Determine the (X, Y) coordinate at the center of the cell enclosing the given text.  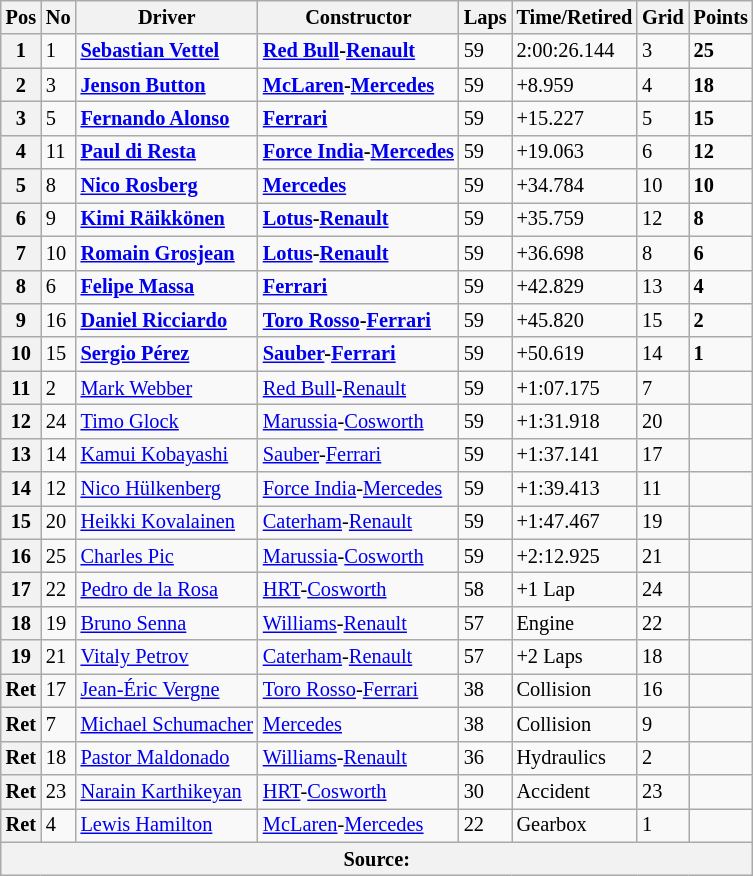
Jenson Button (167, 85)
+15.227 (575, 118)
Accident (575, 791)
+1:39.413 (575, 489)
Sergio Pérez (167, 354)
Charles Pic (167, 556)
Narain Karthikeyan (167, 791)
Heikki Kovalainen (167, 522)
Felipe Massa (167, 287)
No (58, 17)
Engine (575, 623)
Time/Retired (575, 17)
Jean-Éric Vergne (167, 690)
+45.820 (575, 320)
Pos (21, 17)
Michael Schumacher (167, 724)
+50.619 (575, 354)
Hydraulics (575, 758)
Gearbox (575, 825)
Mark Webber (167, 388)
Romain Grosjean (167, 253)
Fernando Alonso (167, 118)
Laps (486, 17)
2:00:26.144 (575, 51)
Pastor Maldonado (167, 758)
Lewis Hamilton (167, 825)
+1:37.141 (575, 455)
58 (486, 589)
Points (721, 17)
Vitaly Petrov (167, 657)
30 (486, 791)
+19.063 (575, 152)
+1 Lap (575, 589)
+2 Laps (575, 657)
Source: (377, 859)
Kamui Kobayashi (167, 455)
Sebastian Vettel (167, 51)
Constructor (358, 17)
Bruno Senna (167, 623)
+35.759 (575, 219)
Daniel Ricciardo (167, 320)
Nico Rosberg (167, 186)
Paul di Resta (167, 152)
+42.829 (575, 287)
+1:47.467 (575, 522)
+1:07.175 (575, 388)
Nico Hülkenberg (167, 489)
+1:31.918 (575, 421)
+8.959 (575, 85)
Timo Glock (167, 421)
Pedro de la Rosa (167, 589)
+2:12.925 (575, 556)
36 (486, 758)
Driver (167, 17)
+34.784 (575, 186)
Kimi Räikkönen (167, 219)
+36.698 (575, 253)
Grid (663, 17)
